Scan for the cell matching the given text and deliver its [X, Y] coordinate at center. 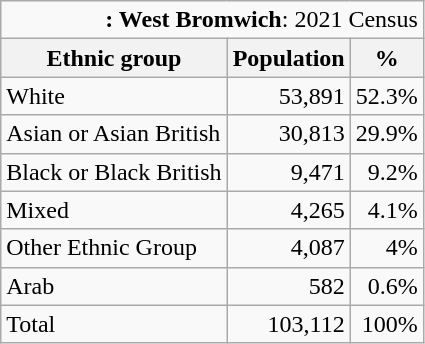
0.6% [386, 286]
: West Bromwich: 2021 Census [212, 20]
29.9% [386, 134]
4% [386, 248]
53,891 [288, 96]
Total [114, 324]
9.2% [386, 172]
White [114, 96]
Mixed [114, 210]
Asian or Asian British [114, 134]
4,265 [288, 210]
Ethnic group [114, 58]
% [386, 58]
103,112 [288, 324]
4.1% [386, 210]
Population [288, 58]
52.3% [386, 96]
Black or Black British [114, 172]
582 [288, 286]
100% [386, 324]
9,471 [288, 172]
4,087 [288, 248]
Other Ethnic Group [114, 248]
30,813 [288, 134]
Arab [114, 286]
